Pinpoint the cell where the given text exists, returning its (X, Y) midpoint coordinate. 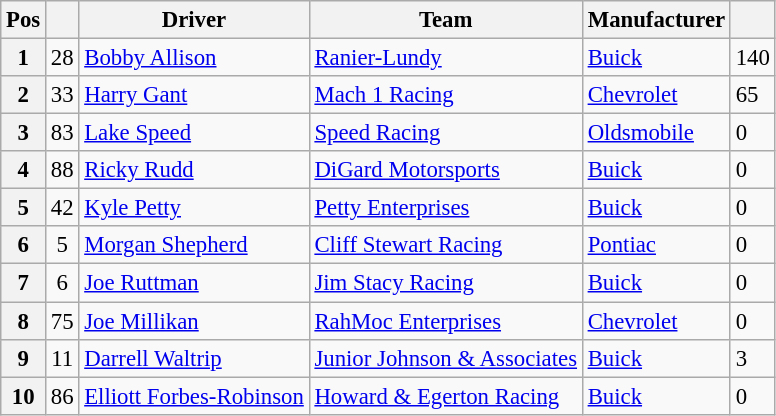
Joe Millikan (194, 321)
88 (62, 170)
Ricky Rudd (194, 170)
Ranier-Lundy (446, 58)
RahMoc Enterprises (446, 321)
Elliott Forbes-Robinson (194, 396)
DiGard Motorsports (446, 170)
86 (62, 396)
Pos (24, 20)
10 (24, 396)
1 (24, 58)
Petty Enterprises (446, 208)
Cliff Stewart Racing (446, 245)
Darrell Waltrip (194, 358)
Pontiac (656, 245)
Manufacturer (656, 20)
140 (752, 58)
11 (62, 358)
Lake Speed (194, 133)
7 (24, 283)
Speed Racing (446, 133)
Team (446, 20)
Joe Ruttman (194, 283)
8 (24, 321)
2 (24, 95)
Junior Johnson & Associates (446, 358)
83 (62, 133)
42 (62, 208)
Kyle Petty (194, 208)
4 (24, 170)
Howard & Egerton Racing (446, 396)
Mach 1 Racing (446, 95)
65 (752, 95)
Morgan Shepherd (194, 245)
28 (62, 58)
Driver (194, 20)
75 (62, 321)
Bobby Allison (194, 58)
Jim Stacy Racing (446, 283)
Oldsmobile (656, 133)
33 (62, 95)
Harry Gant (194, 95)
9 (24, 358)
